Return the [X, Y] coordinate for the center point of the cell that contains the specified text.  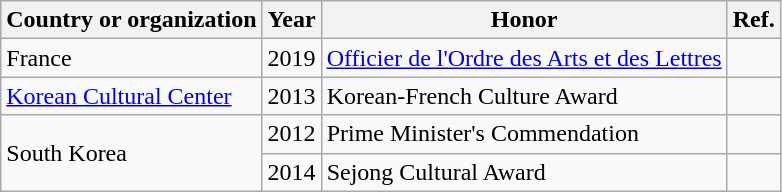
Honor [524, 20]
2019 [292, 58]
Country or organization [132, 20]
Prime Minister's Commendation [524, 134]
Korean Cultural Center [132, 96]
Sejong Cultural Award [524, 172]
Korean-French Culture Award [524, 96]
Year [292, 20]
Ref. [754, 20]
South Korea [132, 153]
France [132, 58]
2014 [292, 172]
2013 [292, 96]
Officier de l'Ordre des Arts et des Lettres [524, 58]
2012 [292, 134]
